For the text-containing cell, return its midpoint in (X, Y) coordinate format. 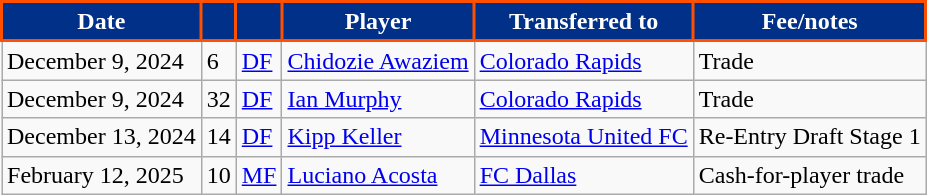
Ian Murphy (378, 99)
Transferred to (584, 22)
Luciano Acosta (378, 175)
Re-Entry Draft Stage 1 (810, 137)
Minnesota United FC (584, 137)
Player (378, 22)
Date (102, 22)
14 (218, 137)
Fee/notes (810, 22)
32 (218, 99)
February 12, 2025 (102, 175)
6 (218, 60)
December 13, 2024 (102, 137)
MF (259, 175)
10 (218, 175)
FC Dallas (584, 175)
Kipp Keller (378, 137)
Chidozie Awaziem (378, 60)
Cash-for-player trade (810, 175)
